Detect which cell encompasses the target text, then output its [X, Y] center coordinate. 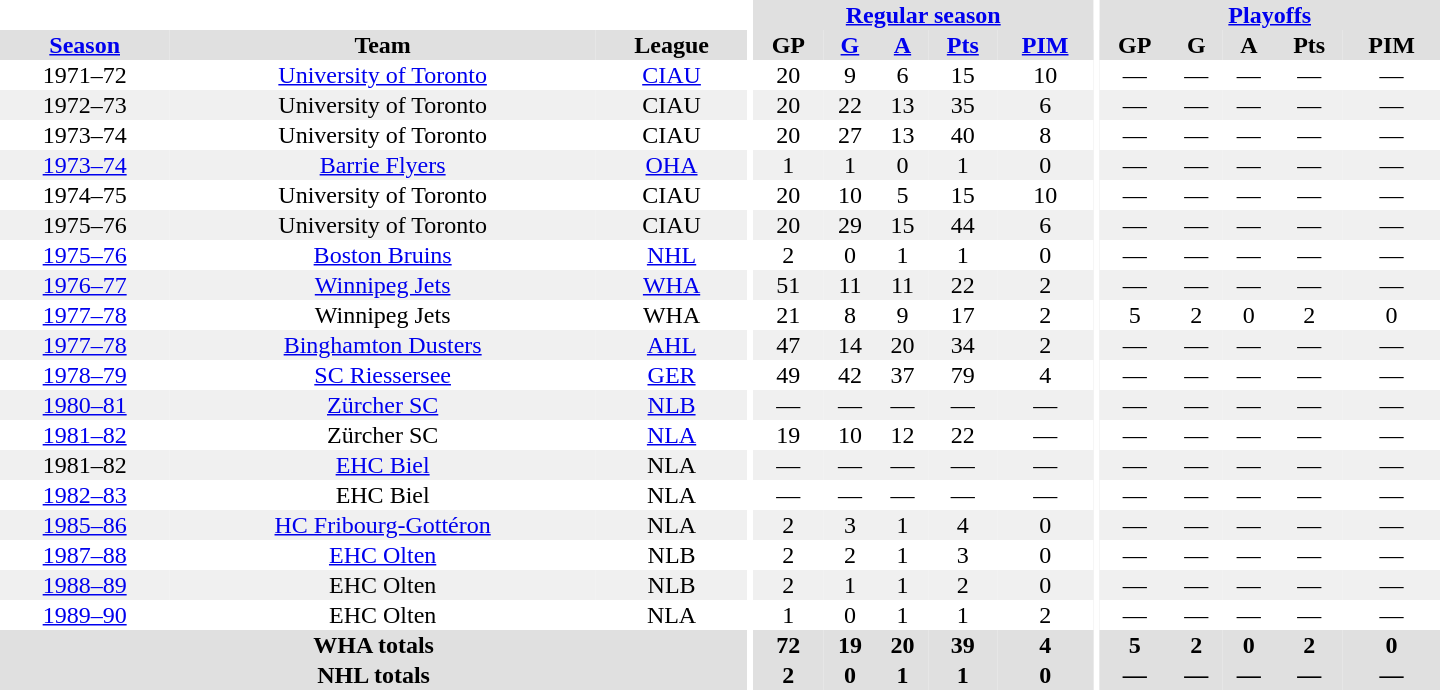
1978–79 [84, 375]
72 [788, 645]
Regular season [924, 15]
1976–77 [84, 285]
79 [963, 375]
44 [963, 225]
35 [963, 105]
27 [850, 135]
1980–81 [84, 405]
Playoffs [1270, 15]
1987–88 [84, 555]
Binghamton Dusters [382, 345]
HC Fribourg-Gottéron [382, 525]
AHL [672, 345]
1974–75 [84, 195]
OHA [672, 165]
Team [382, 45]
29 [850, 225]
40 [963, 135]
Boston Bruins [382, 255]
NHL [672, 255]
42 [850, 375]
Barrie Flyers [382, 165]
SC Riessersee [382, 375]
21 [788, 315]
League [672, 45]
1989–90 [84, 615]
47 [788, 345]
NHL totals [374, 675]
17 [963, 315]
51 [788, 285]
Season [84, 45]
1972–73 [84, 105]
12 [902, 435]
1982–83 [84, 495]
1988–89 [84, 585]
39 [963, 645]
GER [672, 375]
WHA totals [374, 645]
49 [788, 375]
37 [902, 375]
34 [963, 345]
14 [850, 345]
1985–86 [84, 525]
1971–72 [84, 75]
